Search for the cell housing the specified text and yield its [X, Y] center coordinate. 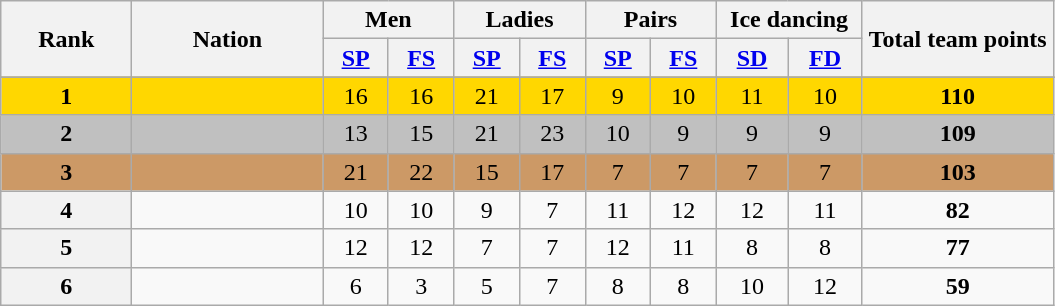
Nation [228, 39]
2 [66, 134]
Pairs [650, 20]
FD [825, 58]
59 [958, 286]
SD [752, 58]
Total team points [958, 39]
Rank [66, 39]
4 [66, 210]
22 [421, 172]
110 [958, 96]
82 [958, 210]
Men [388, 20]
23 [552, 134]
77 [958, 248]
Ice dancing [789, 20]
Ladies [520, 20]
103 [958, 172]
13 [356, 134]
109 [958, 134]
1 [66, 96]
